Determine the (x, y) coordinate at the center of the cell enclosing the given text.  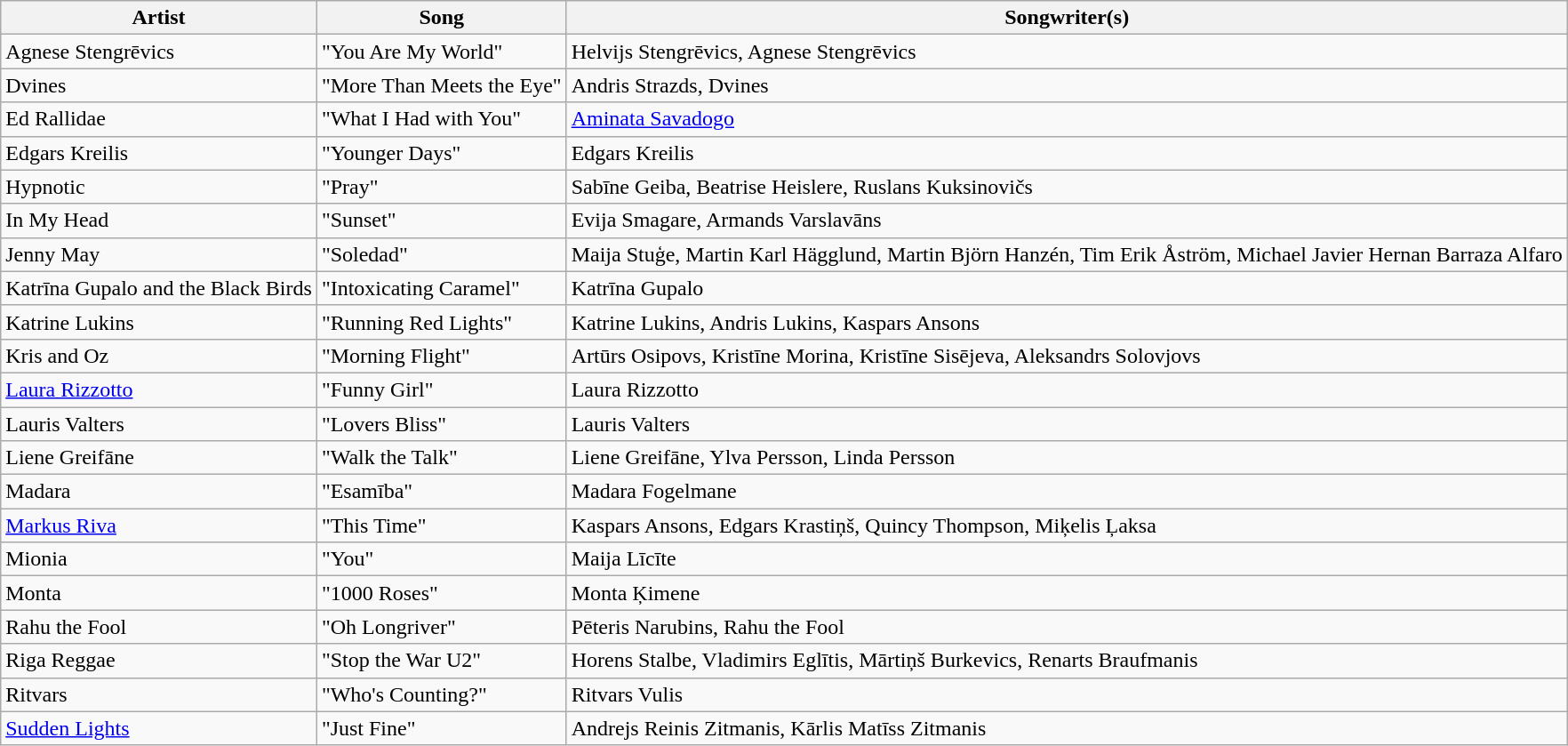
"You Are My World" (441, 52)
"Who's Counting?" (441, 694)
"Stop the War U2" (441, 661)
"Pray" (441, 187)
Sudden Lights (159, 728)
"Funny Girl" (441, 389)
Ritvars (159, 694)
"1000 Roses" (441, 593)
Agnese Stengrēvics (159, 52)
"Sunset" (441, 221)
Madara Fogelmane (1067, 492)
Markus Riva (159, 525)
"Younger Days" (441, 153)
Songwriter(s) (1067, 18)
Kaspars Ansons, Edgars Krastiņš, Quincy Thompson, Miķelis Ļaksa (1067, 525)
Ed Rallidae (159, 119)
Artist (159, 18)
Maija Līcīte (1067, 559)
"Morning Flight" (441, 356)
Andris Strazds, Dvines (1067, 85)
Monta Ķimene (1067, 593)
Madara (159, 492)
Maija Stuģe, Martin Karl Hägglund, Martin Björn Hanzén, Tim Erik Åström, Michael Javier Hernan Barraza Alfaro (1067, 254)
Sabīne Geiba, Beatrise Heislere, Ruslans Kuksinovičs (1067, 187)
Jenny May (159, 254)
Liene Greifāne (159, 458)
Artūrs Osipovs, Kristīne Morina, Kristīne Sisējeva, Aleksandrs Solovjovs (1067, 356)
Pēteris Narubins, Rahu the Fool (1067, 627)
"Intoxicating Caramel" (441, 288)
"More Than Meets the Eye" (441, 85)
Evija Smagare, Armands Varslavāns (1067, 221)
Dvines (159, 85)
Song (441, 18)
"This Time" (441, 525)
"Running Red Lights" (441, 322)
Kris and Oz (159, 356)
Katrīna Gupalo (1067, 288)
Mionia (159, 559)
"You" (441, 559)
"Soledad" (441, 254)
Hypnotic (159, 187)
Horens Stalbe, Vladimirs Eglītis, Mārtiņš Burkevics, Renarts Braufmanis (1067, 661)
Helvijs Stengrēvics, Agnese Stengrēvics (1067, 52)
"What I Had with You" (441, 119)
Rahu the Fool (159, 627)
"Walk the Talk" (441, 458)
Katrine Lukins, Andris Lukins, Kaspars Ansons (1067, 322)
Monta (159, 593)
Katrīna Gupalo and the Black Birds (159, 288)
Liene Greifāne, Ylva Persson, Linda Persson (1067, 458)
"Just Fine" (441, 728)
"Oh Longriver" (441, 627)
Katrine Lukins (159, 322)
"Lovers Bliss" (441, 424)
Aminata Savadogo (1067, 119)
In My Head (159, 221)
Ritvars Vulis (1067, 694)
Andrejs Reinis Zitmanis, Kārlis Matīss Zitmanis (1067, 728)
"Esamība" (441, 492)
Riga Reggae (159, 661)
